Search for the cell housing the specified text and yield its (x, y) center coordinate. 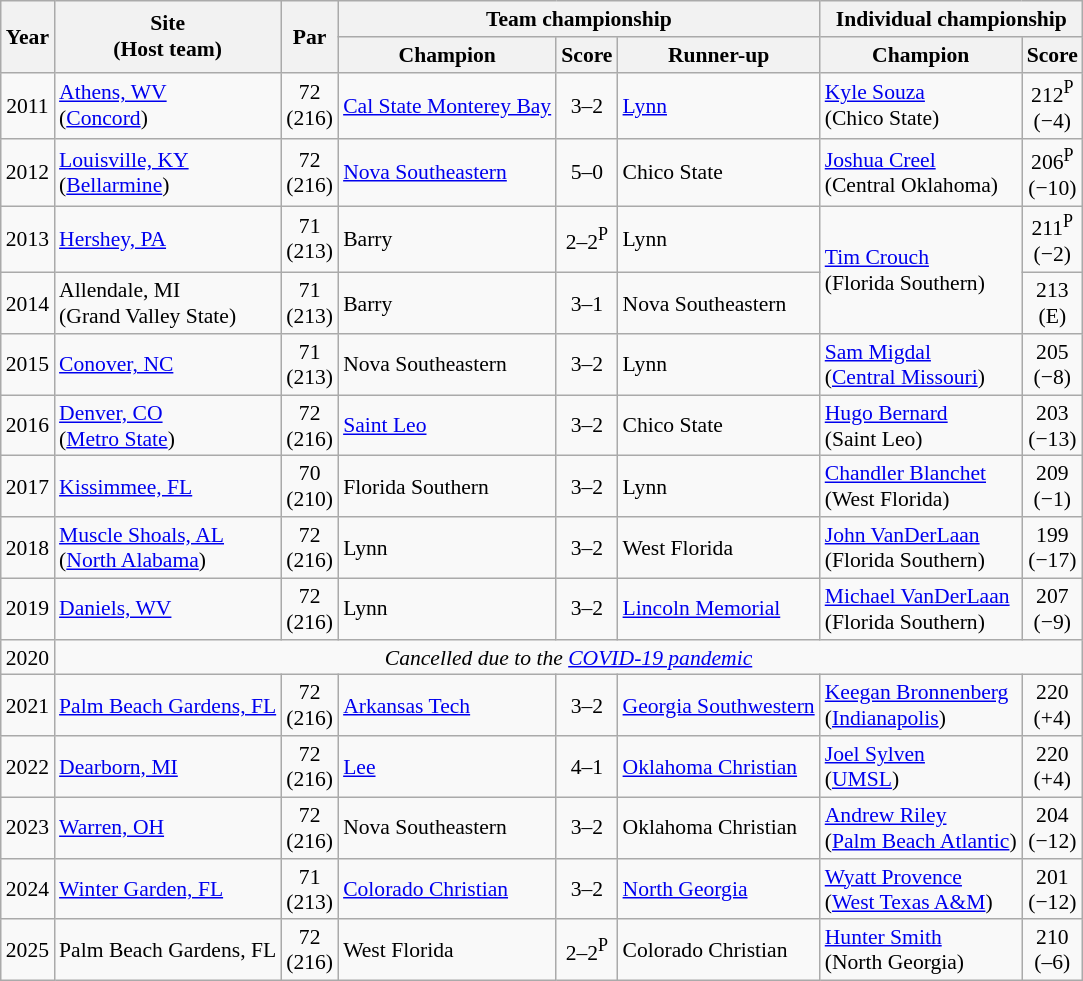
Hugo Bernard(Saint Leo) (921, 426)
2020 (28, 658)
Cal State Monterey Bay (447, 106)
4–1 (586, 766)
Arkansas Tech (447, 706)
Sam Migdal(Central Missouri) (921, 364)
Georgia Southwestern (719, 706)
Wyatt Provence(West Texas A&M) (921, 890)
2013 (28, 240)
205(−8) (1052, 364)
North Georgia (719, 890)
2014 (28, 304)
5–0 (586, 172)
Lee (447, 766)
Allendale, MI(Grand Valley State) (168, 304)
213(E) (1052, 304)
2016 (28, 426)
Dearborn, MI (168, 766)
Kyle Souza(Chico State) (921, 106)
Par (310, 36)
Winter Garden, FL (168, 890)
Joshua Creel(Central Oklahoma) (921, 172)
Denver, CO(Metro State) (168, 426)
Andrew Riley(Palm Beach Atlantic) (921, 828)
209(−1) (1052, 486)
Year (28, 36)
Team championship (579, 19)
70(210) (310, 486)
Florida Southern (447, 486)
Chandler Blanchet(West Florida) (921, 486)
Michael VanDerLaan(Florida Southern) (921, 608)
Kissimmee, FL (168, 486)
2012 (28, 172)
210(–6) (1052, 950)
203(−13) (1052, 426)
Louisville, KY(Bellarmine) (168, 172)
207(−9) (1052, 608)
Site(Host team) (168, 36)
206P(−10) (1052, 172)
2011 (28, 106)
2022 (28, 766)
2015 (28, 364)
Saint Leo (447, 426)
3–1 (586, 304)
Cancelled due to the COVID-19 pandemic (568, 658)
2025 (28, 950)
211P(−2) (1052, 240)
2017 (28, 486)
2021 (28, 706)
201(−12) (1052, 890)
Runner-up (719, 55)
Lincoln Memorial (719, 608)
Individual championship (952, 19)
John VanDerLaan(Florida Southern) (921, 548)
Hershey, PA (168, 240)
199(−17) (1052, 548)
Muscle Shoals, AL(North Alabama) (168, 548)
Warren, OH (168, 828)
Joel Sylven(UMSL) (921, 766)
Daniels, WV (168, 608)
Tim Crouch(Florida Southern) (921, 270)
204(−12) (1052, 828)
2023 (28, 828)
Conover, NC (168, 364)
Athens, WV(Concord) (168, 106)
212P(−4) (1052, 106)
2024 (28, 890)
2018 (28, 548)
Keegan Bronnenberg(Indianapolis) (921, 706)
Hunter Smith(North Georgia) (921, 950)
2019 (28, 608)
